Identify which cell holds the provided text, then report its [x, y] central coordinate. 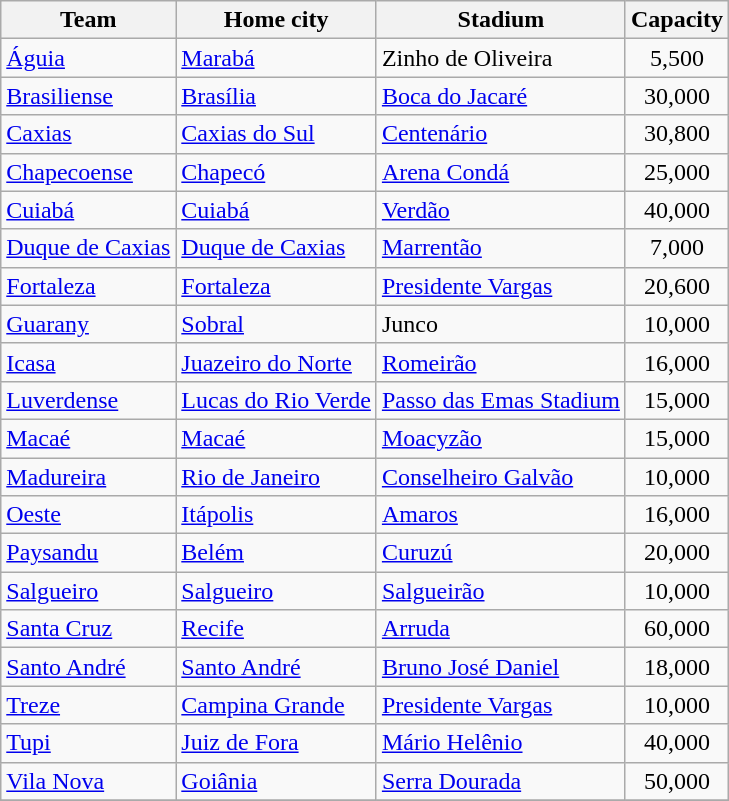
Zinho de Oliveira [500, 58]
Luverdense [88, 400]
Paysandu [88, 553]
Home city [276, 20]
Passo das Emas Stadium [500, 400]
Itápolis [276, 515]
20,000 [676, 553]
Curuzú [500, 553]
Caxias [88, 134]
Tupi [88, 743]
Team [88, 20]
Capacity [676, 20]
Salgueirão [500, 591]
Arruda [500, 629]
60,000 [676, 629]
Vila Nova [88, 781]
Recife [276, 629]
25,000 [676, 172]
30,000 [676, 96]
Madureira [88, 477]
Juiz de Fora [276, 743]
Belém [276, 553]
7,000 [676, 248]
Guarany [88, 324]
Rio de Janeiro [276, 477]
Sobral [276, 324]
Centenário [500, 134]
Brasiliense [88, 96]
Stadium [500, 20]
Caxias do Sul [276, 134]
Junco [500, 324]
Campina Grande [276, 705]
Marrentão [500, 248]
Amaros [500, 515]
Serra Dourada [500, 781]
Mário Helênio [500, 743]
Icasa [88, 362]
Brasília [276, 96]
30,800 [676, 134]
Lucas do Rio Verde [276, 400]
Chapecoense [88, 172]
Bruno José Daniel [500, 667]
Oeste [88, 515]
18,000 [676, 667]
Verdão [500, 210]
Águia [88, 58]
Treze [88, 705]
Chapecó [276, 172]
5,500 [676, 58]
20,600 [676, 286]
Romeirão [500, 362]
Boca do Jacaré [500, 96]
Marabá [276, 58]
Arena Condá [500, 172]
Santa Cruz [88, 629]
Goiânia [276, 781]
Juazeiro do Norte [276, 362]
Moacyzão [500, 438]
50,000 [676, 781]
Conselheiro Galvão [500, 477]
